Search for the cell housing the specified text and yield its (x, y) center coordinate. 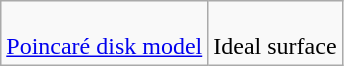
Poincaré disk model (104, 34)
Ideal surface (275, 34)
